Pinpoint the cell where the given text exists, returning its (X, Y) midpoint coordinate. 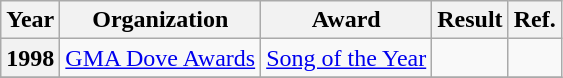
Song of the Year (346, 58)
Organization (160, 20)
Result (470, 20)
Year (30, 20)
Ref. (534, 20)
GMA Dove Awards (160, 58)
1998 (30, 58)
Award (346, 20)
